Detect which cell encompasses the target text, then output its [x, y] center coordinate. 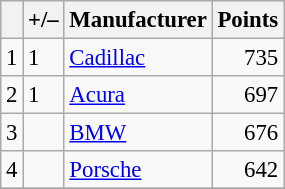
Acura [138, 95]
2 [12, 95]
3 [12, 133]
697 [248, 95]
Cadillac [138, 58]
+/– [44, 20]
4 [12, 170]
676 [248, 133]
642 [248, 170]
Manufacturer [138, 20]
735 [248, 58]
Porsche [138, 170]
Points [248, 20]
BMW [138, 133]
